Return [x, y] of the center of cell containing provided text 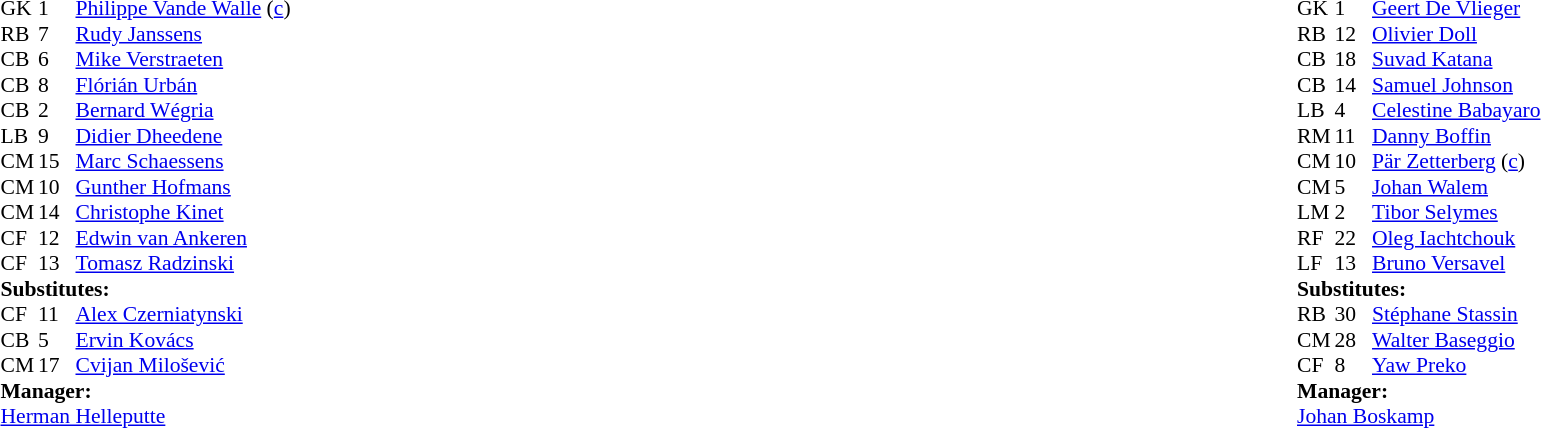
Suvad Katana [1456, 59]
15 [57, 161]
Ervin Kovács [184, 340]
Yaw Preko [1456, 365]
4 [1354, 111]
Oleg Iachtchouk [1456, 238]
17 [57, 365]
Alex Czerniatynski [184, 315]
Rudy Janssens [184, 34]
RM [1316, 136]
Didier Dheedene [184, 136]
Tibor Selymes [1456, 213]
Gunther Hofmans [184, 187]
RF [1316, 238]
18 [1354, 59]
28 [1354, 340]
Bruno Versavel [1456, 263]
Pär Zetterberg (c) [1456, 161]
Cvijan Milošević [184, 365]
LF [1316, 263]
Stéphane Stassin [1456, 315]
Bernard Wégria [184, 111]
Flórián Urbán [184, 85]
Edwin van Ankeren [184, 238]
Marc Schaessens [184, 161]
22 [1354, 238]
7 [57, 34]
Olivier Doll [1456, 34]
LM [1316, 213]
6 [57, 59]
Mike Verstraeten [184, 59]
30 [1354, 315]
Walter Baseggio [1456, 340]
Danny Boffin [1456, 136]
Tomasz Radzinski [184, 263]
Samuel Johnson [1456, 85]
Christophe Kinet [184, 213]
Celestine Babayaro [1456, 111]
9 [57, 136]
Johan Walem [1456, 187]
